Capture the cell that displays the provided text and extract its (x, y) central coordinate. 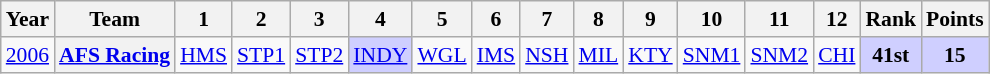
Points (955, 19)
NSH (546, 55)
1 (204, 19)
MIL (599, 55)
6 (496, 19)
15 (955, 55)
SNM1 (712, 55)
SNM2 (779, 55)
7 (546, 19)
STP1 (261, 55)
CHI (836, 55)
41st (890, 55)
IMS (496, 55)
WGL (442, 55)
5 (442, 19)
KTY (650, 55)
12 (836, 19)
AFS Racing (114, 55)
9 (650, 19)
2 (261, 19)
4 (380, 19)
8 (599, 19)
3 (319, 19)
STP2 (319, 55)
11 (779, 19)
Team (114, 19)
INDY (380, 55)
Rank (890, 19)
Year (28, 19)
2006 (28, 55)
10 (712, 19)
HMS (204, 55)
